Pinpoint the cell where the given text exists, returning its [X, Y] midpoint coordinate. 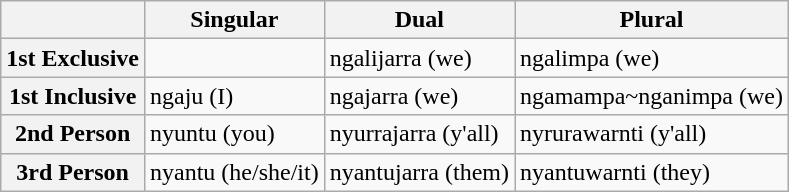
nyurrajarra (y'all) [419, 134]
ngaju (I) [234, 96]
1st Exclusive [73, 58]
nyantu (he/she/it) [234, 172]
nyantuwarnti (they) [651, 172]
2nd Person [73, 134]
ngalijarra (we) [419, 58]
ngajarra (we) [419, 96]
Dual [419, 20]
3rd Person [73, 172]
nyrurawarnti (y'all) [651, 134]
Plural [651, 20]
nyuntu (you) [234, 134]
1st Inclusive [73, 96]
ngamampa~nganimpa (we) [651, 96]
Singular [234, 20]
ngalimpa (we) [651, 58]
nyantujarra (them) [419, 172]
